Return the [X, Y] coordinate for the center point of the cell that contains the specified text.  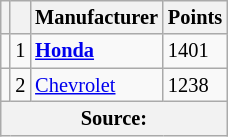
Manufacturer [96, 17]
1 [20, 51]
2 [20, 85]
Honda [96, 51]
1401 [195, 51]
Source: [114, 118]
1238 [195, 85]
Chevrolet [96, 85]
Points [195, 17]
